Locate the cell with the specified text and output its (X, Y) center coordinate. 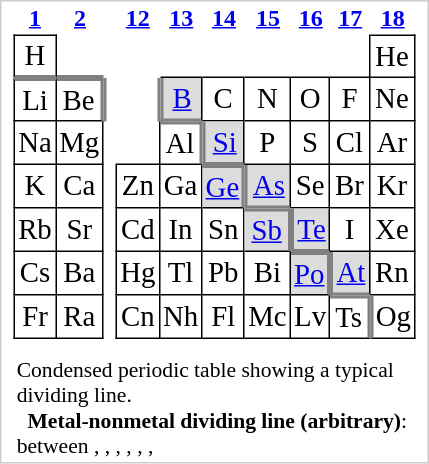
Ra (80, 318)
Ne (393, 100)
At (350, 274)
As (268, 187)
17 (350, 18)
Hg (138, 274)
15 (268, 18)
In (182, 230)
Kr (393, 187)
Mg (80, 144)
Cl (350, 144)
Rn (393, 274)
I (350, 230)
Po (310, 274)
Ba (80, 274)
P (268, 144)
2 (80, 18)
Cs (36, 274)
13 (182, 18)
Og (393, 318)
14 (224, 18)
Sn (224, 230)
C (224, 100)
He (393, 56)
Ts (350, 318)
N (268, 100)
Se (310, 187)
Si (224, 144)
Mc (268, 318)
Na (36, 144)
Sr (80, 230)
K (36, 187)
Fr (36, 318)
Li (36, 100)
Ga (182, 187)
Ge (224, 187)
Tl (182, 274)
Cn (138, 318)
O (310, 100)
1 (36, 18)
18 (393, 18)
Fl (224, 318)
Be (80, 100)
Condensed periodic table showing a typical dividing line. Metal-nonmetal dividing line (arbitrary): between , , , , , , (215, 408)
Rb (36, 230)
Zn (138, 187)
S (310, 144)
Ar (393, 144)
Bi (268, 274)
F (350, 100)
Pb (224, 274)
Lv (310, 318)
Sb (268, 230)
Te (310, 230)
12 (138, 18)
H (36, 56)
Nh (182, 318)
Ca (80, 187)
16 (310, 18)
Cd (138, 230)
Al (182, 144)
Xe (393, 230)
B (182, 100)
Br (350, 187)
